Capture the cell that displays the provided text and extract its (x, y) central coordinate. 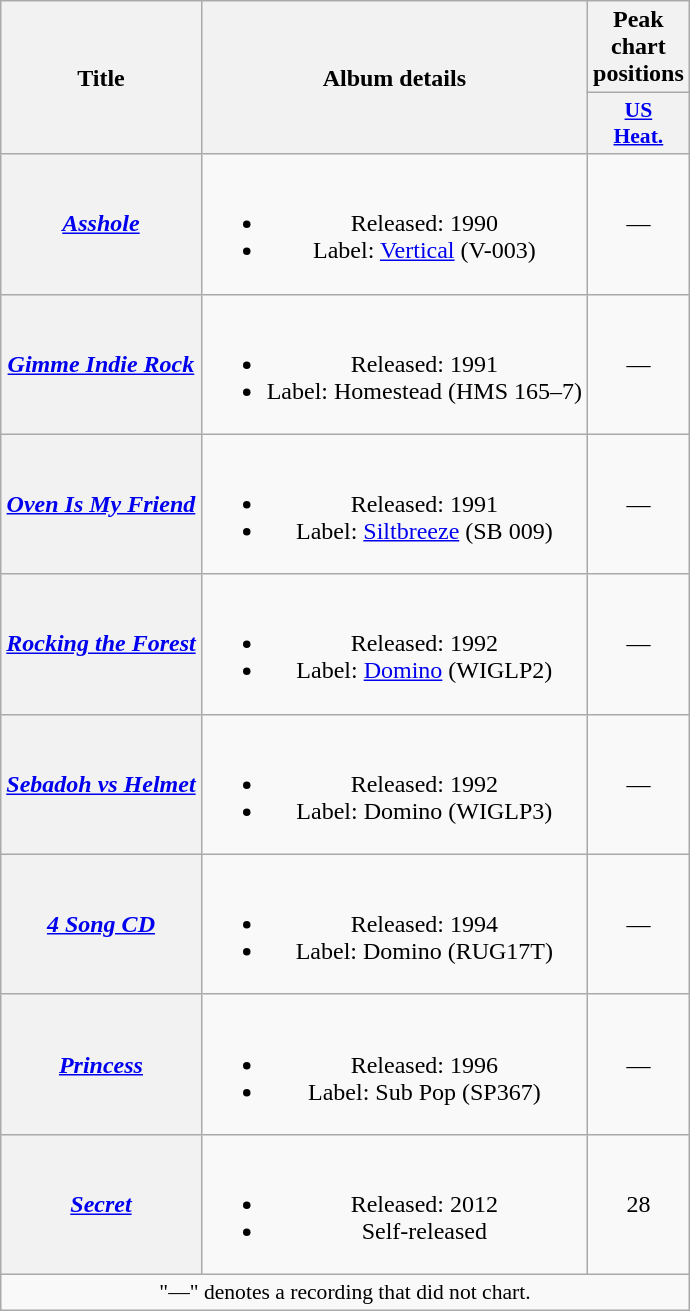
Album details (394, 78)
Rocking the Forest (101, 644)
4 Song CD (101, 924)
28 (639, 1204)
Asshole (101, 224)
Released: 1990Label: Vertical (V-003) (394, 224)
Oven Is My Friend (101, 504)
Released: 1991Label: Homestead (HMS 165–7) (394, 364)
Released: 1992Label: Domino (WIGLP2) (394, 644)
Secret (101, 1204)
USHeat. (639, 124)
Released: 1991Label: Siltbreeze (SB 009) (394, 504)
Gimme Indie Rock (101, 364)
Released: 1994Label: Domino (RUG17T) (394, 924)
Released: 2012Self-released (394, 1204)
Peak chart positions (639, 47)
"—" denotes a recording that did not chart. (346, 1292)
Released: 1992Label: Domino (WIGLP3) (394, 784)
Sebadoh vs Helmet (101, 784)
Released: 1996Label: Sub Pop (SP367) (394, 1064)
Title (101, 78)
Princess (101, 1064)
